Locate the cell with the specified text and output its [X, Y] center coordinate. 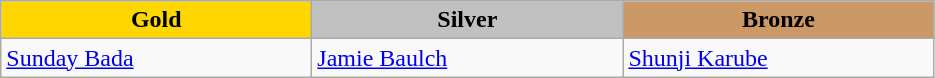
Jamie Baulch [468, 58]
Gold [156, 20]
Bronze [778, 20]
Shunji Karube [778, 58]
Silver [468, 20]
Sunday Bada [156, 58]
